Determine the [X, Y] coordinate at the center of the cell enclosing the given text.  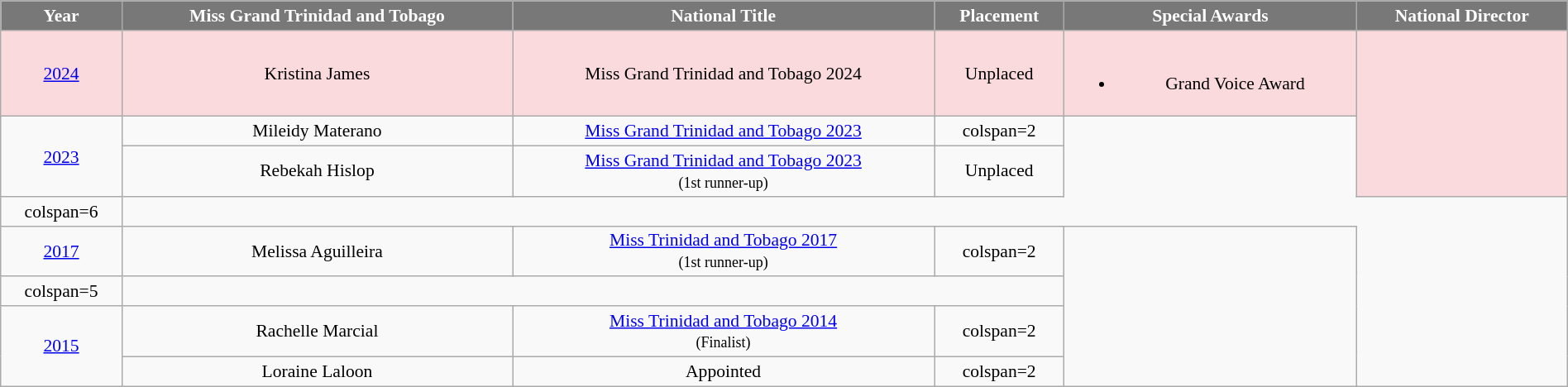
Miss Trinidad and Tobago 2014(Finalist) [724, 331]
Kristina James [317, 74]
Year [61, 16]
2015 [61, 346]
Special Awards [1211, 16]
Miss Trinidad and Tobago 2017(1st runner-up) [724, 251]
colspan=6 [61, 212]
2023 [61, 157]
Miss Grand Trinidad and Tobago 2023 [724, 131]
Miss Grand Trinidad and Tobago [317, 16]
2017 [61, 251]
2024 [61, 74]
Appointed [724, 371]
Miss Grand Trinidad and Tobago 2024 [724, 74]
Rebekah Hislop [317, 172]
Loraine Laloon [317, 371]
Rachelle Marcial [317, 331]
Melissa Aguilleira [317, 251]
Miss Grand Trinidad and Tobago 2023(1st runner-up) [724, 172]
Placement [999, 16]
Grand Voice Award [1211, 74]
National Director [1462, 16]
Mileidy Materano [317, 131]
colspan=5 [61, 292]
National Title [724, 16]
